From the cell containing the given text, extract its center point as [x, y] coordinate. 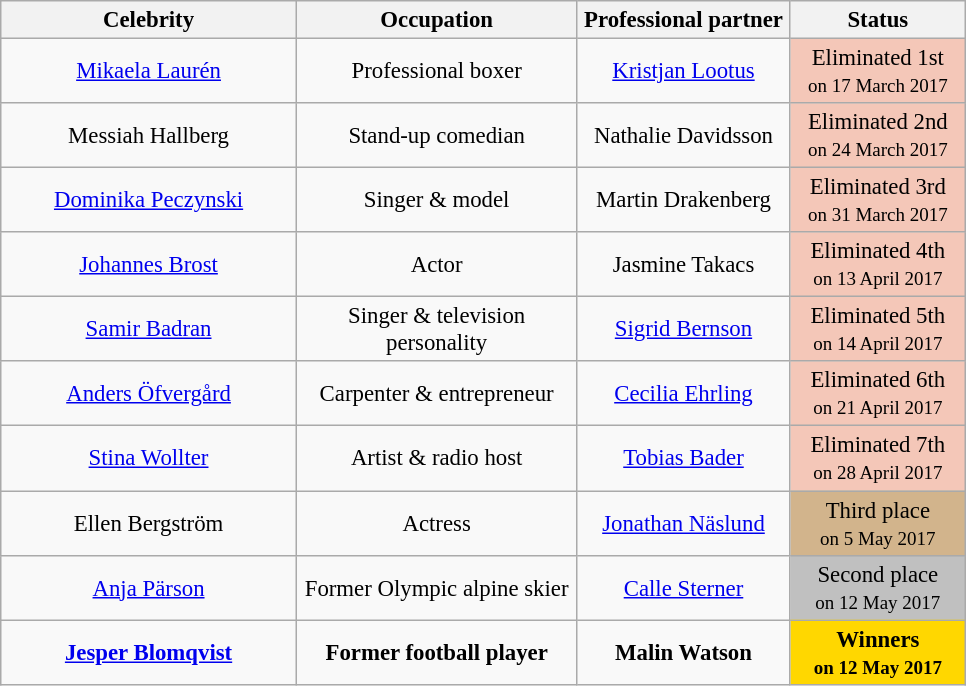
Carpenter & entrepreneur [436, 394]
Occupation [436, 20]
Sigrid Bernson [684, 330]
Eliminated 5thon 14 April 2017 [878, 330]
Messiah Hallberg [149, 136]
Former football player [436, 652]
Professional boxer [436, 72]
Second placeon 12 May 2017 [878, 588]
Actor [436, 264]
Former Olympic alpine skier [436, 588]
Samir Badran [149, 330]
Calle Sterner [684, 588]
Ellen Bergström [149, 524]
Stina Wollter [149, 458]
Tobias Bader [684, 458]
Artist & radio host [436, 458]
Nathalie Davidsson [684, 136]
Celebrity [149, 20]
Singer & television personality [436, 330]
Singer & model [436, 200]
Martin Drakenberg [684, 200]
Kristjan Lootus [684, 72]
Johannes Brost [149, 264]
Winnerson 12 May 2017 [878, 652]
Eliminated 3rdon 31 March 2017 [878, 200]
Third placeon 5 May 2017 [878, 524]
Anders Öfvergård [149, 394]
Malin Watson [684, 652]
Anja Pärson [149, 588]
Eliminated 2ndon 24 March 2017 [878, 136]
Eliminated 1ston 17 March 2017 [878, 72]
Stand-up comedian [436, 136]
Jonathan Näslund [684, 524]
Jesper Blomqvist [149, 652]
Jasmine Takacs [684, 264]
Eliminated 4thon 13 April 2017 [878, 264]
Status [878, 20]
Dominika Peczynski [149, 200]
Cecilia Ehrling [684, 394]
Professional partner [684, 20]
Actress [436, 524]
Mikaela Laurén [149, 72]
Eliminated 7thon 28 April 2017 [878, 458]
Eliminated 6thon 21 April 2017 [878, 394]
